Find where the given text appears and provide that cell's center as [X, Y] coordinate. 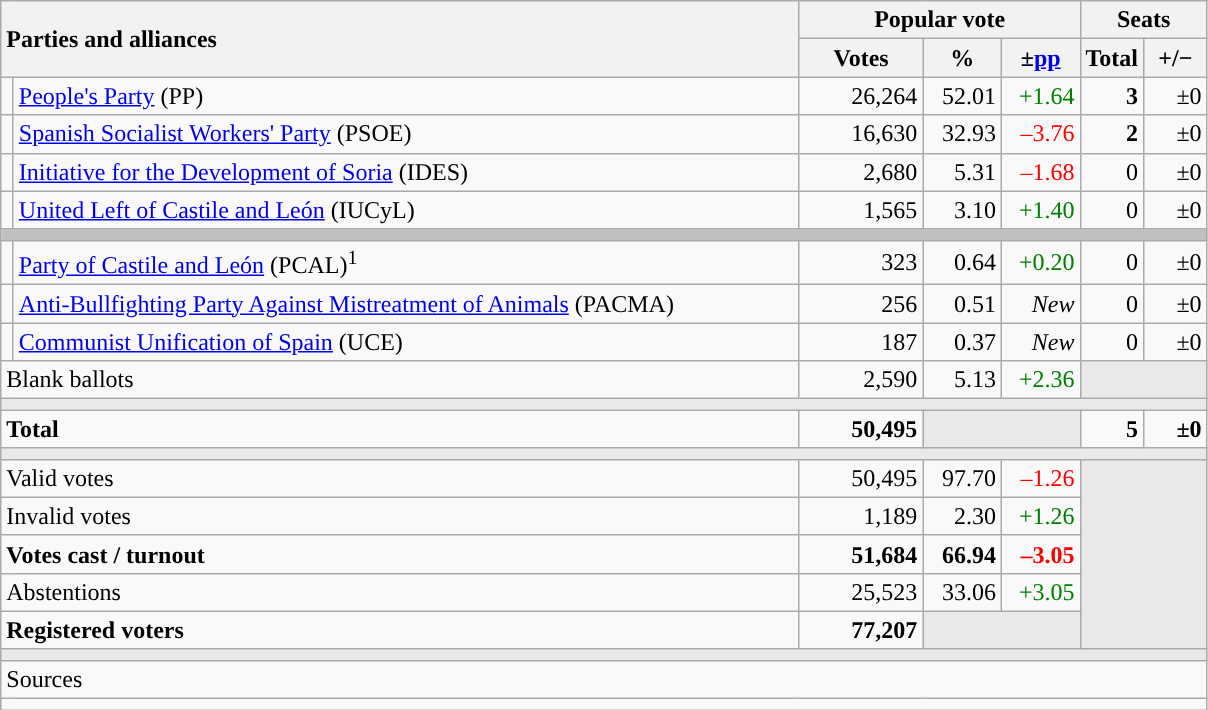
3 [1112, 96]
Party of Castile and León (PCAL)1 [406, 262]
5.13 [962, 380]
5 [1112, 429]
323 [861, 262]
Valid votes [400, 478]
5.31 [962, 172]
2,590 [861, 380]
United Left of Castile and León (IUCyL) [406, 210]
1,565 [861, 210]
–3.76 [1040, 134]
66.94 [962, 554]
Initiative for the Development of Soria (IDES) [406, 172]
+0.20 [1040, 262]
Invalid votes [400, 516]
% [962, 58]
+3.05 [1040, 592]
–1.68 [1040, 172]
97.70 [962, 478]
187 [861, 342]
Votes [861, 58]
0.51 [962, 304]
Registered voters [400, 630]
Spanish Socialist Workers' Party (PSOE) [406, 134]
+1.64 [1040, 96]
Votes cast / turnout [400, 554]
2 [1112, 134]
25,523 [861, 592]
+2.36 [1040, 380]
0.37 [962, 342]
Blank ballots [400, 380]
Parties and alliances [400, 39]
26,264 [861, 96]
3.10 [962, 210]
2.30 [962, 516]
Communist Unification of Spain (UCE) [406, 342]
1,189 [861, 516]
Sources [604, 679]
33.06 [962, 592]
0.64 [962, 262]
2,680 [861, 172]
52.01 [962, 96]
Abstentions [400, 592]
32.93 [962, 134]
51,684 [861, 554]
Anti-Bullfighting Party Against Mistreatment of Animals (PACMA) [406, 304]
±pp [1040, 58]
+/− [1176, 58]
People's Party (PP) [406, 96]
Seats [1144, 20]
–3.05 [1040, 554]
77,207 [861, 630]
+1.26 [1040, 516]
16,630 [861, 134]
Popular vote [940, 20]
+1.40 [1040, 210]
–1.26 [1040, 478]
256 [861, 304]
